Return [x, y] of the center of cell containing provided text 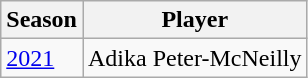
Player [194, 20]
Adika Peter-McNeilly [194, 58]
Season [42, 20]
2021 [42, 58]
